Output the [x, y] coordinate of the center of the cell containing the given text.  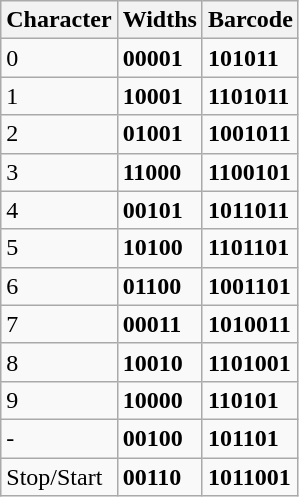
10000 [160, 400]
9 [59, 400]
1101001 [250, 362]
Widths [160, 20]
5 [59, 248]
8 [59, 362]
110101 [250, 400]
1011001 [250, 477]
101101 [250, 438]
00101 [160, 210]
4 [59, 210]
0 [59, 58]
6 [59, 286]
10010 [160, 362]
1001101 [250, 286]
10100 [160, 248]
Stop/Start [59, 477]
00100 [160, 438]
101011 [250, 58]
7 [59, 324]
1101011 [250, 96]
10001 [160, 96]
00011 [160, 324]
Barcode [250, 20]
1101101 [250, 248]
01001 [160, 134]
1100101 [250, 172]
- [59, 438]
1001011 [250, 134]
1011011 [250, 210]
2 [59, 134]
Character [59, 20]
00001 [160, 58]
1 [59, 96]
1010011 [250, 324]
00110 [160, 477]
3 [59, 172]
01100 [160, 286]
11000 [160, 172]
